Search for the cell housing the specified text and yield its (x, y) center coordinate. 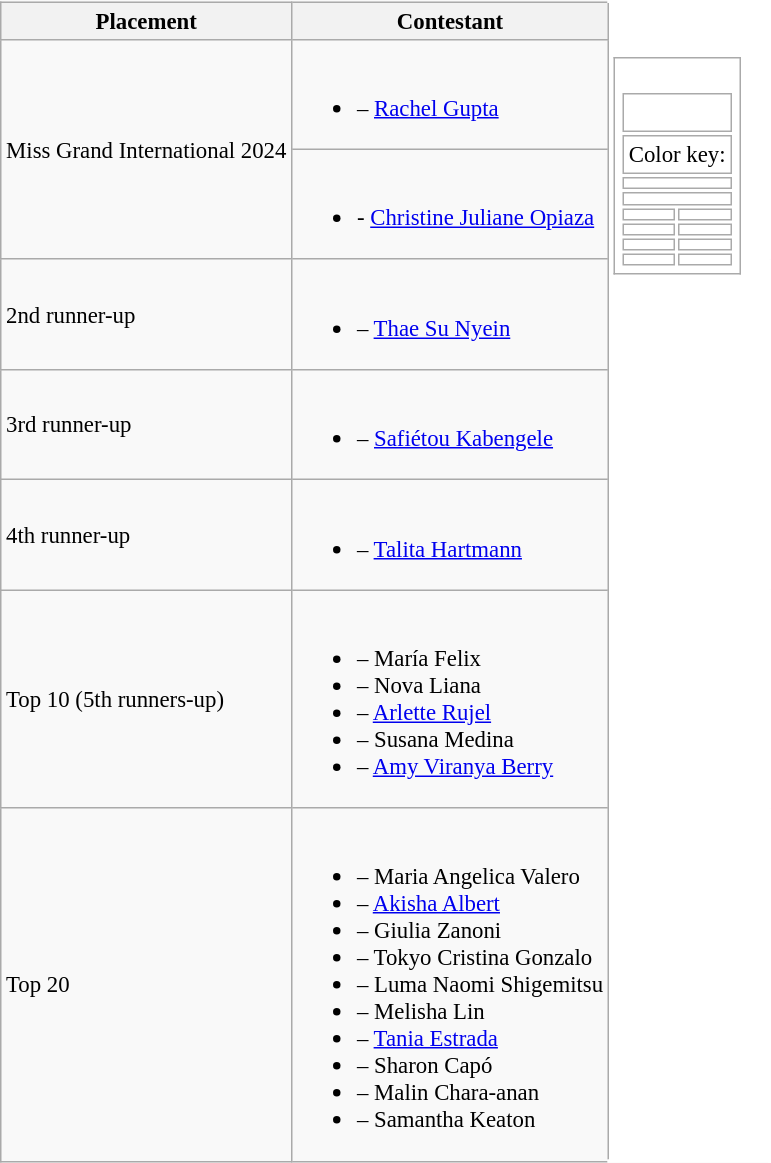
4th runner-up (146, 535)
Top 10 (5th runners-up) (146, 699)
– María Felix – Nova Liana – Arlette Rujel – Susana Medina – Amy Viranya Berry (450, 699)
Top 20 (146, 984)
3rd runner-up (146, 425)
– Talita Hartmann (450, 535)
Placement (146, 21)
– Safiétou Kabengele (450, 425)
2nd runner-up (146, 315)
Contestant (450, 21)
– Thae Su Nyein (450, 315)
– Rachel Gupta (450, 94)
Miss Grand International 2024 (146, 149)
- Christine Juliane Opiaza (450, 204)
